Identify which cell holds the provided text, then report its [x, y] central coordinate. 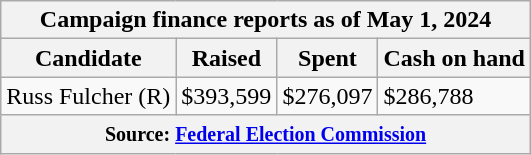
$276,097 [328, 96]
Raised [226, 58]
Cash on hand [454, 58]
Spent [328, 58]
$393,599 [226, 96]
Russ Fulcher (R) [88, 96]
Campaign finance reports as of May 1, 2024 [266, 20]
$286,788 [454, 96]
Candidate [88, 58]
Source: Federal Election Commission [266, 134]
